Detect which cell encompasses the target text, then output its [x, y] center coordinate. 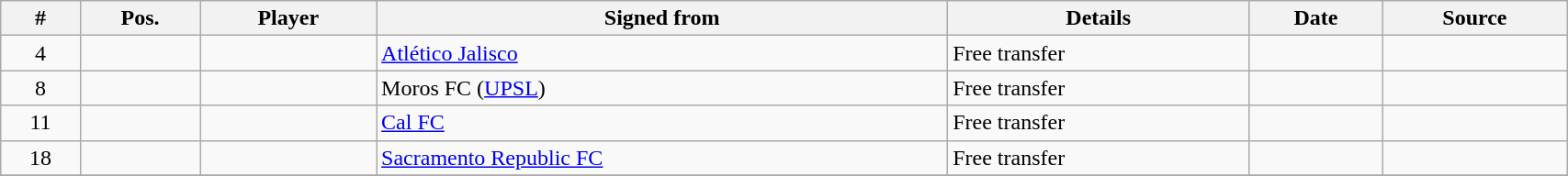
Signed from [662, 18]
Sacramento Republic FC [662, 158]
18 [40, 158]
Cal FC [662, 123]
# [40, 18]
Atlético Jalisco [662, 53]
Player [288, 18]
Details [1099, 18]
Pos. [140, 18]
4 [40, 53]
Date [1316, 18]
Moros FC (UPSL) [662, 88]
8 [40, 88]
Source [1474, 18]
11 [40, 123]
